Search for the cell housing the specified text and yield its [X, Y] center coordinate. 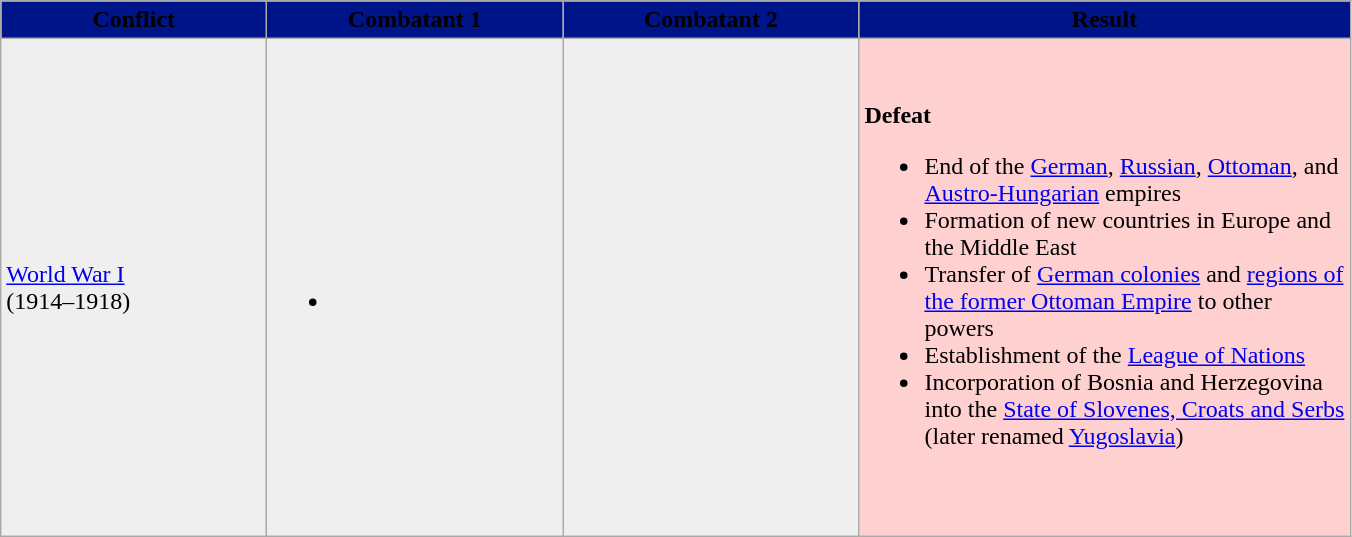
Result [1104, 20]
Combatant 1 [415, 20]
Conflict [134, 20]
World War I(1914–1918) [134, 288]
Combatant 2 [711, 20]
